Pinpoint the cell where the given text exists, returning its (X, Y) midpoint coordinate. 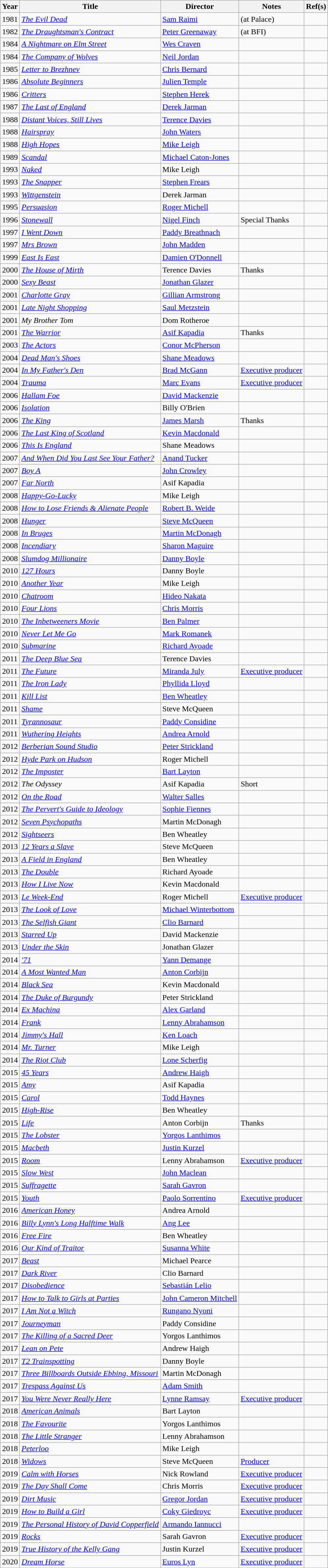
Dom Rotheroe (200, 320)
Happy-Go-Lucky (90, 496)
1987 (10, 107)
Paolo Sorrentino (200, 1198)
Three Billboards Outside Ebbing, Missouri (90, 1374)
On the Road (90, 797)
Under the Skin (90, 947)
Life (90, 1123)
Kill List (90, 696)
Submarine (90, 646)
The Little Stranger (90, 1436)
Dirt Music (90, 1499)
Ben Palmer (200, 621)
Brad McGann (200, 370)
Chris Bernard (200, 69)
The Odyssey (90, 784)
Sam Raimi (200, 19)
Naked (90, 170)
Late Night Shopping (90, 307)
Peter Greenaway (200, 32)
2020 (10, 1561)
Far North (90, 483)
(at BFI) (271, 32)
A Most Wanted Man (90, 972)
The Future (90, 671)
Sebastián Lelio (200, 1286)
Nick Rowland (200, 1474)
Coky Giedroyc (200, 1511)
The Company of Wolves (90, 57)
1996 (10, 220)
Mark Romanek (200, 634)
High-Rise (90, 1110)
Never Let Me Go (90, 634)
Sharon Maguire (200, 546)
Paddy Breathnach (200, 232)
The Iron Lady (90, 684)
How to Build a Girl (90, 1511)
Ken Loach (200, 1035)
John Waters (200, 132)
Scandal (90, 157)
Calm with Horses (90, 1474)
The Last of England (90, 107)
Stonewall (90, 220)
The Warrior (90, 332)
Journeyman (90, 1323)
James Marsh (200, 420)
The Pervert's Guide to Ideology (90, 809)
Armando Iannucci (200, 1524)
'71 (90, 960)
How to Lose Friends & Alienate People (90, 508)
Jimmy's Hall (90, 1035)
My Brother Tom (90, 320)
High Hopes (90, 144)
2003 (10, 345)
John Maclean (200, 1173)
The Favourite (90, 1424)
Absolute Beginners (90, 82)
Gregor Jordan (200, 1499)
How I Live Now (90, 884)
1995 (10, 207)
Neil Jordan (200, 57)
Carol (90, 1098)
Frank (90, 1022)
Damien O'Donnell (200, 257)
Distant Voices, Still Lives (90, 119)
Lone Scherfig (200, 1060)
Director (200, 7)
Marc Evans (200, 383)
Charlotte Gray (90, 295)
The Personal History of David Copperfield (90, 1524)
Suffragette (90, 1185)
Le Week-End (90, 897)
Adam Smith (200, 1386)
Persuasion (90, 207)
Saul Metzstein (200, 307)
Disobedience (90, 1286)
127 Hours (90, 571)
The Lobster (90, 1135)
Michael Pearce (200, 1261)
Walter Salles (200, 797)
Dead Man's Shoes (90, 357)
Michael Caton-Jones (200, 157)
The Deep Blue Sea (90, 659)
The Selfish Giant (90, 922)
You Were Never Really Here (90, 1399)
1999 (10, 257)
Sexy Beast (90, 282)
Phyllida Lloyd (200, 684)
Starred Up (90, 934)
Title (90, 7)
How to Talk to Girls at Parties (90, 1298)
Ref(s) (316, 7)
John Madden (200, 245)
The Duke of Burgundy (90, 997)
Black Sea (90, 985)
Robert B. Weide (200, 508)
Room (90, 1160)
In My Father's Den (90, 370)
In Bruges (90, 533)
Hairspray (90, 132)
The Evil Dead (90, 19)
Trauma (90, 383)
Trespass Against Us (90, 1386)
Four Lions (90, 609)
And When Did You Last See Your Father? (90, 458)
Dream Horse (90, 1561)
Ex Machina (90, 1010)
The Draughtsman's Contract (90, 32)
The Double (90, 872)
Nigel Finch (200, 220)
Slow West (90, 1173)
The Last King of Scotland (90, 433)
I Went Down (90, 232)
Our Kind of Traitor (90, 1248)
Dark River (90, 1273)
Wittgenstein (90, 195)
The Snapper (90, 182)
Slumdog Millionaire (90, 558)
Macbeth (90, 1148)
Sightseers (90, 834)
Susanna White (200, 1248)
1981 (10, 19)
Alex Garland (200, 1010)
Critters (90, 94)
The Imposter (90, 772)
Widows (90, 1461)
Notes (271, 7)
I Am Not a Witch (90, 1311)
Year (10, 7)
True History of the Kelly Gang (90, 1549)
This Is England (90, 445)
1989 (10, 157)
Berberian Sound Studio (90, 746)
Billy O'Brien (200, 408)
Wes Craven (200, 44)
Michael Winterbottom (200, 909)
Hunger (90, 521)
Incendiary (90, 546)
Hideo Nakata (200, 596)
The Riot Club (90, 1060)
T2 Trainspotting (90, 1361)
Amy (90, 1085)
Producer (271, 1461)
Another Year (90, 584)
Lean on Pete (90, 1348)
The House of Mirth (90, 270)
American Animals (90, 1411)
Sophie Fiennes (200, 809)
Gillian Armstrong (200, 295)
Short (271, 784)
Chatroom (90, 596)
Miranda July (200, 671)
East Is East (90, 257)
Stephen Frears (200, 182)
A Field in England (90, 859)
Special Thanks (271, 220)
Beast (90, 1261)
1985 (10, 69)
Todd Haynes (200, 1098)
Shame (90, 709)
The Inbetweeners Movie (90, 621)
1982 (10, 32)
Stephen Herek (200, 94)
Julien Temple (200, 82)
The Day Shall Come (90, 1486)
Seven Psychopaths (90, 822)
12 Years a Slave (90, 847)
Anand Tucker (200, 458)
45 Years (90, 1072)
The Actors (90, 345)
Wuthering Heights (90, 734)
A Nightmare on Elm Street (90, 44)
American Honey (90, 1211)
Rungano Nyoni (200, 1311)
Boy A (90, 470)
Free Fire (90, 1236)
Conor McPherson (200, 345)
Hyde Park on Hudson (90, 759)
Ang Lee (200, 1223)
Lynne Ramsay (200, 1399)
The Look of Love (90, 909)
Tyrannosaur (90, 721)
John Crowley (200, 470)
Mr. Turner (90, 1047)
Hallam Foe (90, 395)
Youth (90, 1198)
Rocks (90, 1536)
Peterloo (90, 1449)
The Killing of a Sacred Deer (90, 1336)
John Cameron Mitchell (200, 1298)
Mrs Brown (90, 245)
Yann Demange (200, 960)
(at Palace) (271, 19)
Billy Lynn's Long Halftime Walk (90, 1223)
The King (90, 420)
Isolation (90, 408)
Euros Lyn (200, 1561)
Letter to Brezhnev (90, 69)
